Detect which cell encompasses the target text, then output its (X, Y) center coordinate. 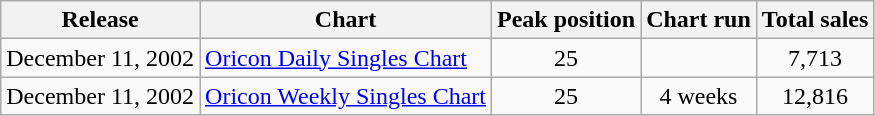
Total sales (815, 20)
Release (100, 20)
Peak position (566, 20)
Oricon Daily Singles Chart (346, 58)
Chart (346, 20)
Oricon Weekly Singles Chart (346, 96)
12,816 (815, 96)
4 weeks (699, 96)
Chart run (699, 20)
7,713 (815, 58)
